Output the [X, Y] coordinate of the center of the cell containing the given text.  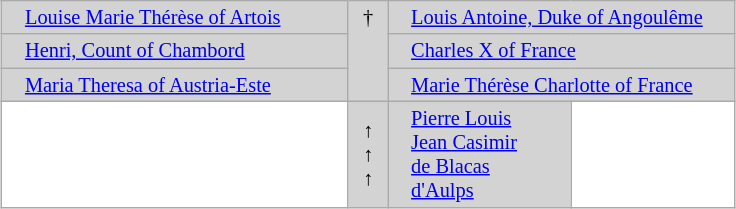
Pierre LouisJean Casimirde Blacasd'Aulps [480, 154]
† [368, 50]
Henri, Count of Chambord [175, 51]
Charles X of France [561, 51]
Marie Thérèse Charlotte of France [561, 85]
Louise Marie Thérèse of Artois [175, 17]
↑↑↑ [368, 154]
Louis Antoine, Duke of Angoulême [561, 17]
Maria Theresa of Austria-Este [175, 85]
